Capture the cell that displays the provided text and extract its [X, Y] central coordinate. 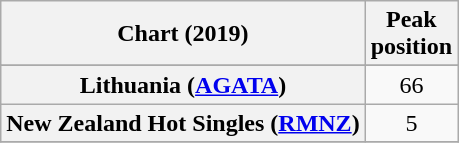
5 [411, 123]
Peakposition [411, 34]
66 [411, 85]
New Zealand Hot Singles (RMNZ) [183, 123]
Chart (2019) [183, 34]
Lithuania (AGATA) [183, 85]
